Determine the [X, Y] coordinate at the center of the cell enclosing the given text.  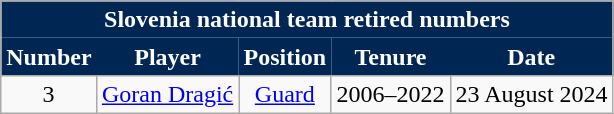
Date [532, 56]
Player [167, 56]
Tenure [390, 56]
3 [49, 94]
23 August 2024 [532, 94]
Goran Dragić [167, 94]
Slovenia national team retired numbers [307, 20]
2006–2022 [390, 94]
Guard [285, 94]
Number [49, 56]
Position [285, 56]
